Locate the cell with the specified text and output its (X, Y) center coordinate. 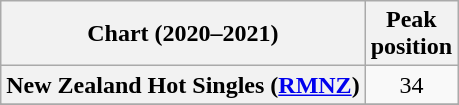
Peakposition (411, 34)
Chart (2020–2021) (183, 34)
New Zealand Hot Singles (RMNZ) (183, 85)
34 (411, 85)
